Scan for the cell matching the given text and deliver its [X, Y] coordinate at center. 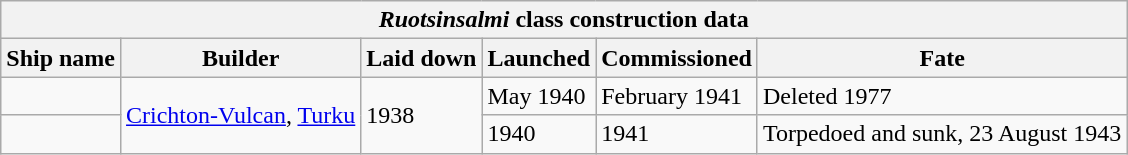
Fate [942, 58]
Crichton-Vulcan, Turku [241, 115]
Builder [241, 58]
1941 [677, 134]
May 1940 [539, 96]
Launched [539, 58]
Laid down [422, 58]
February 1941 [677, 96]
Deleted 1977 [942, 96]
1938 [422, 115]
Torpedoed and sunk, 23 August 1943 [942, 134]
Ship name [61, 58]
1940 [539, 134]
Ruotsinsalmi class construction data [564, 20]
Commissioned [677, 58]
